Find where the given text appears and provide that cell's center as [X, Y] coordinate. 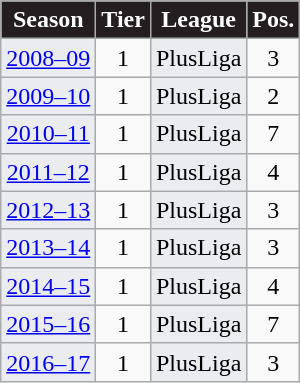
2 [274, 96]
Season [48, 20]
2011–12 [48, 172]
2014–15 [48, 286]
2015–16 [48, 324]
League [198, 20]
2010–11 [48, 134]
2016–17 [48, 362]
2009–10 [48, 96]
2008–09 [48, 58]
Tier [124, 20]
2012–13 [48, 210]
Pos. [274, 20]
2013–14 [48, 248]
